Locate the cell with the specified text and output its [x, y] center coordinate. 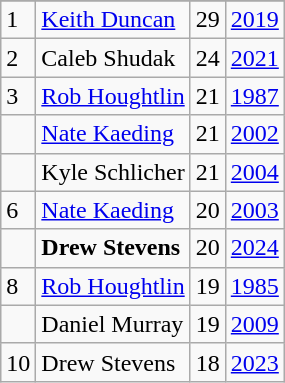
3 [18, 96]
2023 [254, 362]
2003 [254, 210]
2004 [254, 172]
2002 [254, 134]
Kyle Schlicher [113, 172]
Caleb Shudak [113, 58]
10 [18, 362]
2021 [254, 58]
18 [208, 362]
29 [208, 20]
1 [18, 20]
8 [18, 286]
2009 [254, 324]
24 [208, 58]
2019 [254, 20]
2024 [254, 248]
1987 [254, 96]
Keith Duncan [113, 20]
1985 [254, 286]
6 [18, 210]
Daniel Murray [113, 324]
2 [18, 58]
